Scan for the cell matching the given text and deliver its [x, y] coordinate at center. 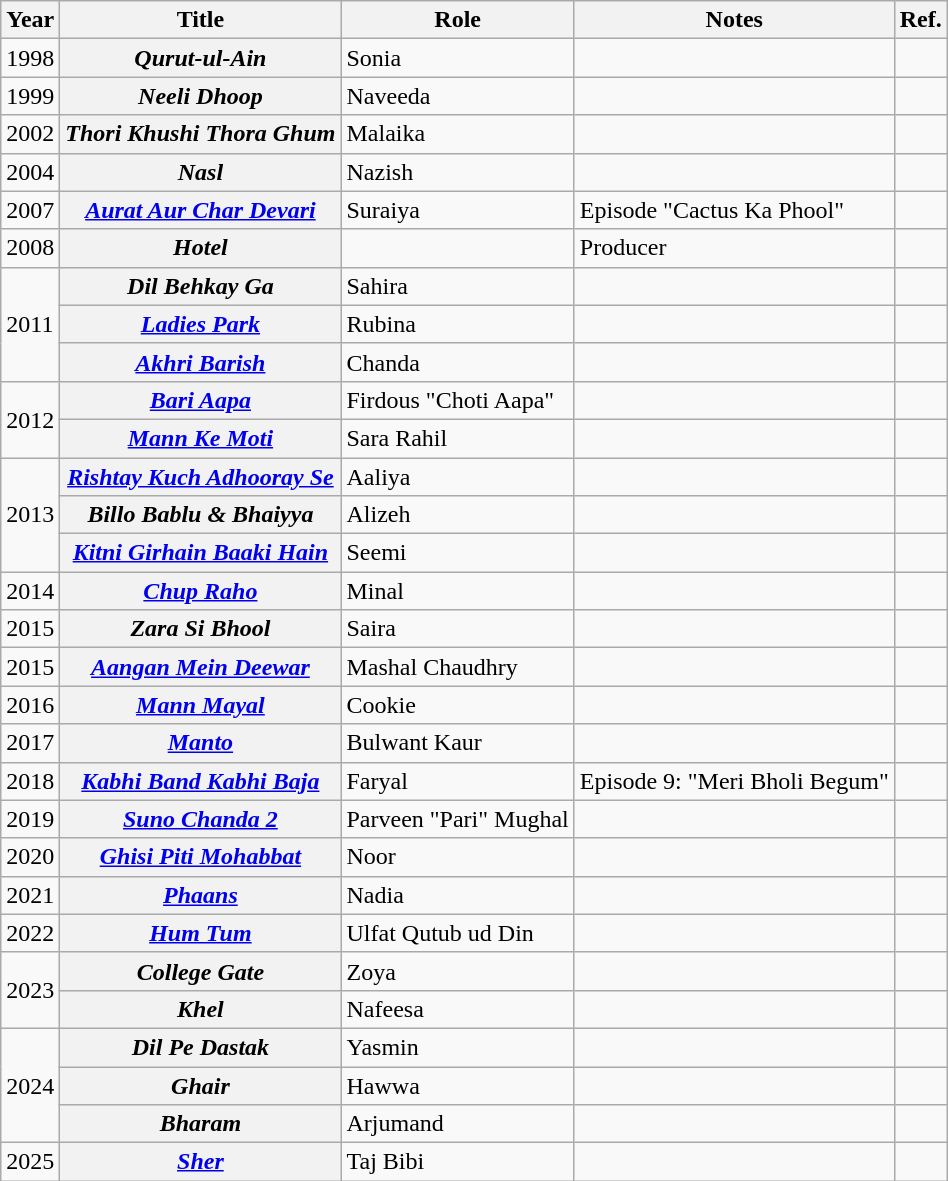
Khel [200, 1009]
2019 [30, 819]
Title [200, 20]
Nazish [458, 172]
Thori Khushi Thora Ghum [200, 134]
Naveeda [458, 96]
Kabhi Band Kabhi Baja [200, 781]
Ghisi Piti Mohabbat [200, 857]
Sher [200, 1162]
Noor [458, 857]
Ghair [200, 1085]
2016 [30, 705]
Hawwa [458, 1085]
Minal [458, 591]
Phaans [200, 895]
2022 [30, 933]
Seemi [458, 553]
College Gate [200, 971]
Zara Si Bhool [200, 629]
Suraiya [458, 210]
1998 [30, 58]
Taj Bibi [458, 1162]
Sonia [458, 58]
Chup Raho [200, 591]
Mann Mayal [200, 705]
Ulfat Qutub ud Din [458, 933]
Nadia [458, 895]
Billo Bablu & Bhaiyya [200, 515]
2012 [30, 419]
Suno Chanda 2 [200, 819]
Neeli Dhoop [200, 96]
Role [458, 20]
Hum Tum [200, 933]
2008 [30, 248]
Aurat Aur Char Devari [200, 210]
Ladies Park [200, 324]
Yasmin [458, 1047]
Kitni Girhain Baaki Hain [200, 553]
Dil Pe Dastak [200, 1047]
Bari Aapa [200, 400]
Aangan Mein Deewar [200, 667]
Arjumand [458, 1124]
2018 [30, 781]
Parveen "Pari" Mughal [458, 819]
Akhri Barish [200, 362]
Year [30, 20]
Ref. [920, 20]
Producer [734, 248]
Episode 9: "Meri Bholi Begum" [734, 781]
Cookie [458, 705]
Rubina [458, 324]
Episode "Cactus Ka Phool" [734, 210]
2014 [30, 591]
Sahira [458, 286]
Hotel [200, 248]
Nasl [200, 172]
2021 [30, 895]
Chanda [458, 362]
Bulwant Kaur [458, 743]
Mashal Chaudhry [458, 667]
2007 [30, 210]
Alizeh [458, 515]
Zoya [458, 971]
Bharam [200, 1124]
Dil Behkay Ga [200, 286]
2020 [30, 857]
2023 [30, 990]
2017 [30, 743]
2013 [30, 515]
Notes [734, 20]
Qurut-ul-Ain [200, 58]
Firdous "Choti Aapa" [458, 400]
Sara Rahil [458, 438]
1999 [30, 96]
Faryal [458, 781]
Nafeesa [458, 1009]
2024 [30, 1085]
Aaliya [458, 477]
Mann Ke Moti [200, 438]
Saira [458, 629]
2025 [30, 1162]
2002 [30, 134]
Manto [200, 743]
2004 [30, 172]
2011 [30, 324]
Malaika [458, 134]
Rishtay Kuch Adhooray Se [200, 477]
